Search for the cell housing the specified text and yield its [x, y] center coordinate. 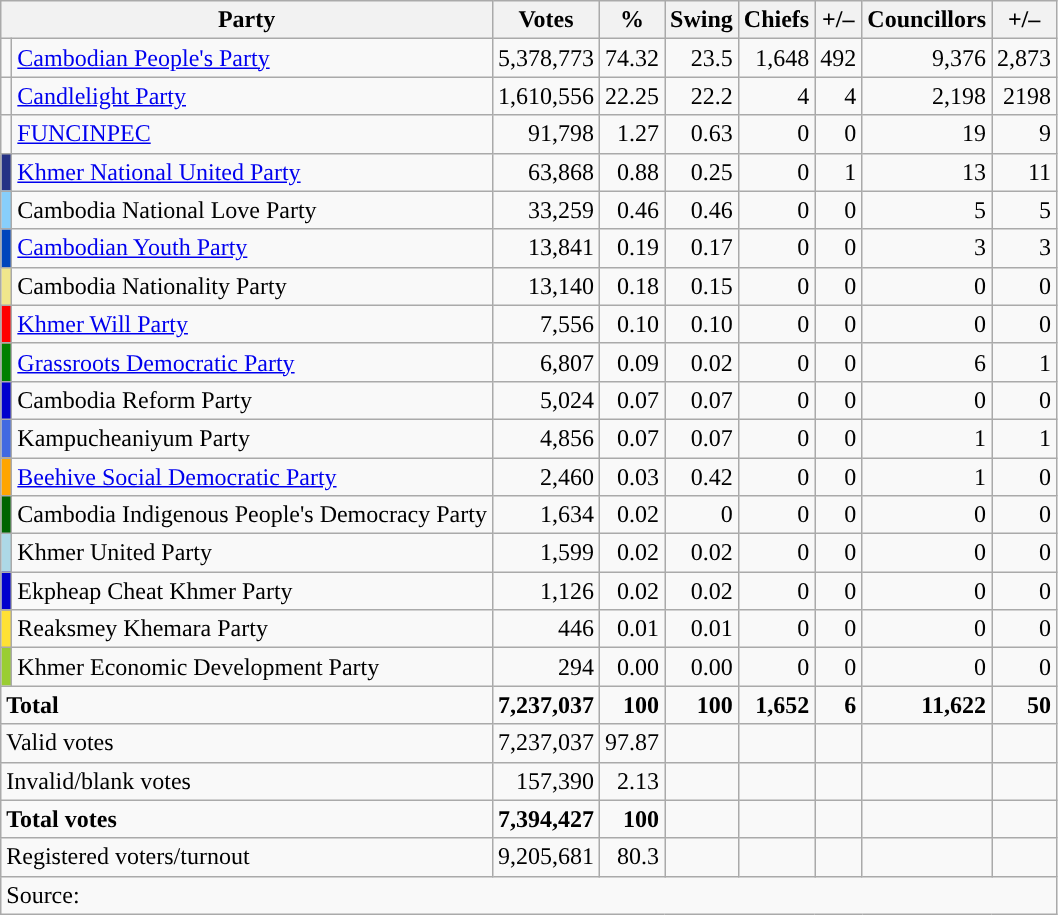
7,556 [546, 324]
63,868 [546, 172]
9,376 [927, 58]
Ekpheap Cheat Khmer Party [252, 591]
Khmer National United Party [252, 172]
23.5 [702, 58]
22.25 [632, 96]
1,610,556 [546, 96]
11 [1024, 172]
5,378,773 [546, 58]
2,873 [1024, 58]
2198 [1024, 96]
Registered voters/turnout [247, 857]
0.42 [702, 477]
Candlelight Party [252, 96]
1,648 [776, 58]
1,126 [546, 591]
Kampucheaniyum Party [252, 438]
4,856 [546, 438]
0.88 [632, 172]
0.25 [702, 172]
13 [927, 172]
1,634 [546, 515]
33,259 [546, 210]
0.18 [632, 286]
19 [927, 134]
Invalid/blank votes [247, 781]
22.2 [702, 96]
0.15 [702, 286]
2,460 [546, 477]
Total [247, 705]
74.32 [632, 58]
1,599 [546, 553]
1,652 [776, 705]
446 [546, 629]
13,841 [546, 248]
Party [247, 20]
Khmer Economic Development Party [252, 667]
0.63 [702, 134]
13,140 [546, 286]
Khmer Will Party [252, 324]
9,205,681 [546, 857]
5,024 [546, 400]
6,807 [546, 362]
Cambodia Reform Party [252, 400]
50 [1024, 705]
Reaksmey Khemara Party [252, 629]
Total votes [247, 819]
7,394,427 [546, 819]
0.03 [632, 477]
80.3 [632, 857]
1.27 [632, 134]
492 [838, 58]
Swing [702, 20]
Chiefs [776, 20]
0.19 [632, 248]
2.13 [632, 781]
Cambodian Youth Party [252, 248]
0.09 [632, 362]
0.17 [702, 248]
Grassroots Democratic Party [252, 362]
Beehive Social Democratic Party [252, 477]
11,622 [927, 705]
2,198 [927, 96]
% [632, 20]
91,798 [546, 134]
FUNCINPEC [252, 134]
Source: [529, 895]
Cambodia Indigenous People's Democracy Party [252, 515]
9 [1024, 134]
Votes [546, 20]
Cambodia National Love Party [252, 210]
Valid votes [247, 743]
294 [546, 667]
Councillors [927, 20]
97.87 [632, 743]
Cambodian People's Party [252, 58]
Cambodia Nationality Party [252, 286]
157,390 [546, 781]
Khmer United Party [252, 553]
